Determine the [x, y] coordinate at the center of the cell enclosing the given text.  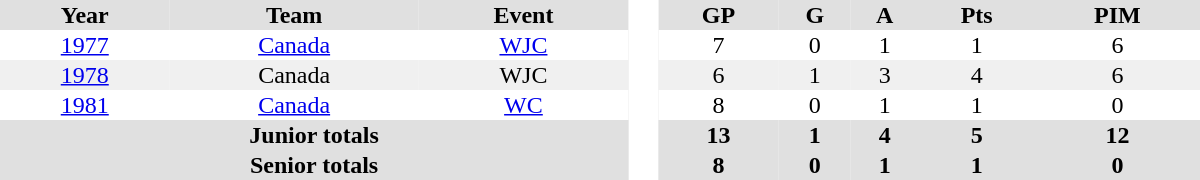
1981 [85, 105]
5 [976, 135]
Senior totals [314, 165]
7 [718, 45]
PIM [1118, 15]
G [815, 15]
1978 [85, 75]
12 [1118, 135]
13 [718, 135]
WC [524, 105]
GP [718, 15]
3 [885, 75]
Year [85, 15]
Event [524, 15]
Pts [976, 15]
Team [294, 15]
1977 [85, 45]
Junior totals [314, 135]
A [885, 15]
